Return the (x, y) coordinate for the center point of the cell that contains the specified text.  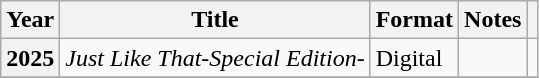
2025 (30, 58)
Digital (414, 58)
Just Like That-Special Edition- (215, 58)
Year (30, 20)
Format (414, 20)
Notes (493, 20)
Title (215, 20)
